From the cell containing the given text, extract its center point as [x, y] coordinate. 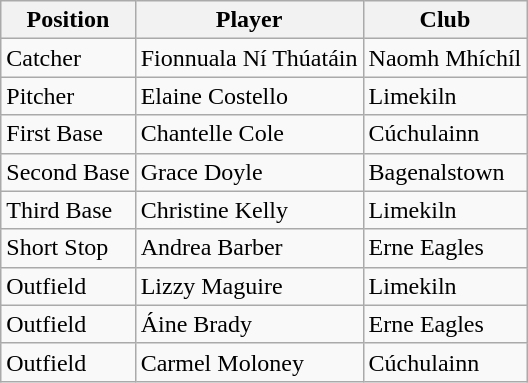
Lizzy Maguire [249, 286]
Short Stop [68, 248]
Fionnuala Ní Thúatáin [249, 58]
Second Base [68, 172]
Áine Brady [249, 324]
Chantelle Cole [249, 134]
Club [445, 20]
Position [68, 20]
Pitcher [68, 96]
Third Base [68, 210]
Bagenalstown [445, 172]
Andrea Barber [249, 248]
Catcher [68, 58]
Naomh Mhíchíl [445, 58]
Grace Doyle [249, 172]
Elaine Costello [249, 96]
Player [249, 20]
First Base [68, 134]
Christine Kelly [249, 210]
Carmel Moloney [249, 362]
